Determine the (x, y) coordinate at the center of the cell enclosing the given text.  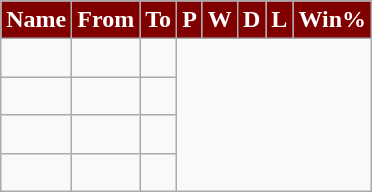
W (220, 20)
D (251, 20)
To (158, 20)
L (280, 20)
Name (36, 20)
Win% (332, 20)
P (190, 20)
From (106, 20)
